Locate the cell with the specified text and output its (x, y) center coordinate. 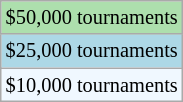
$50,000 tournaments (92, 17)
$10,000 tournaments (92, 85)
$25,000 tournaments (92, 51)
